Return the [x, y] coordinate for the center point of the cell that contains the specified text.  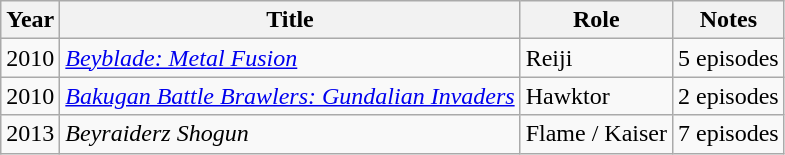
Reiji [596, 58]
Role [596, 20]
Year [30, 20]
Hawktor [596, 96]
Beyblade: Metal Fusion [290, 58]
Flame / Kaiser [596, 134]
Beyraiderz Shogun [290, 134]
Notes [729, 20]
Title [290, 20]
7 episodes [729, 134]
Bakugan Battle Brawlers: Gundalian Invaders [290, 96]
2013 [30, 134]
2 episodes [729, 96]
5 episodes [729, 58]
